Provide the (x, y) coordinate of the cell's center where the given text is located.  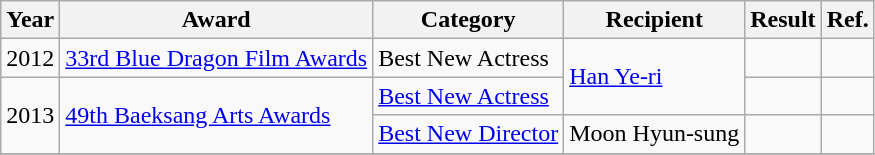
Han Ye-ri (654, 77)
Best New Director (468, 134)
Ref. (848, 20)
Recipient (654, 20)
Year (30, 20)
2012 (30, 58)
Award (216, 20)
Moon Hyun-sung (654, 134)
Result (783, 20)
Category (468, 20)
49th Baeksang Arts Awards (216, 115)
2013 (30, 115)
33rd Blue Dragon Film Awards (216, 58)
